Capture the cell that displays the provided text and extract its (X, Y) central coordinate. 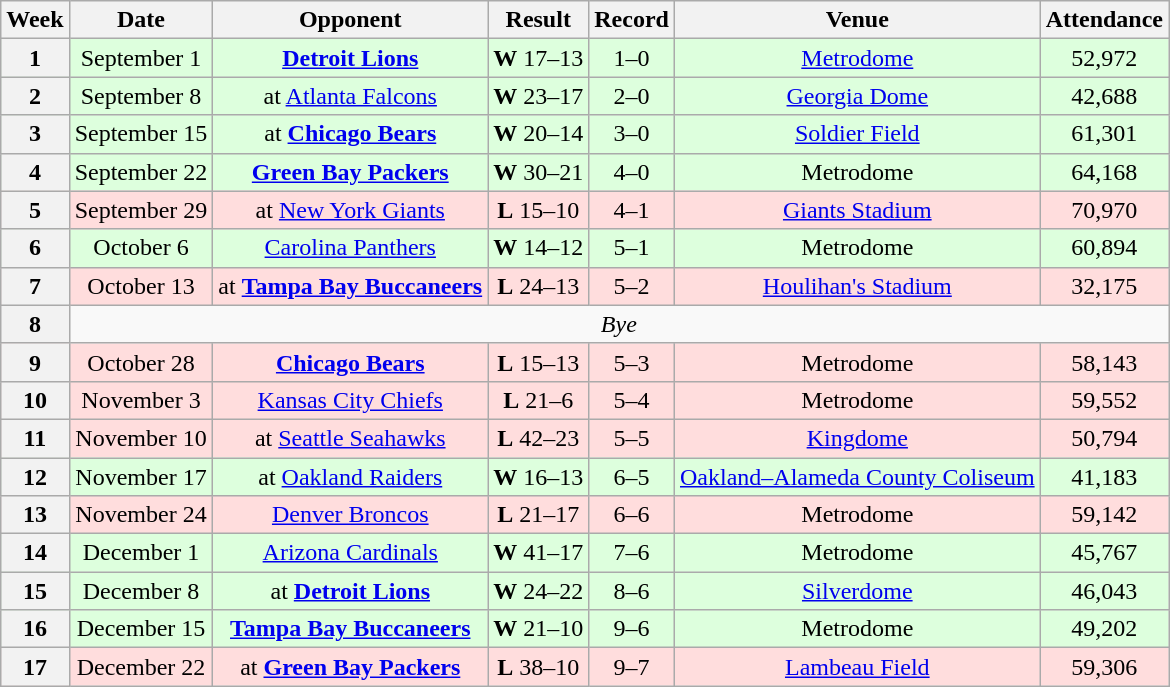
58,143 (1104, 362)
Carolina Panthers (350, 248)
Attendance (1104, 20)
64,168 (1104, 172)
59,552 (1104, 400)
at Chicago Bears (350, 134)
Soldier Field (857, 134)
December 22 (141, 667)
1–0 (632, 58)
November 10 (141, 438)
6–6 (632, 515)
5 (35, 210)
Giants Stadium (857, 210)
September 22 (141, 172)
41,183 (1104, 477)
W 23–17 (538, 96)
November 3 (141, 400)
13 (35, 515)
W 17–13 (538, 58)
5–1 (632, 248)
7 (35, 286)
4–0 (632, 172)
45,767 (1104, 553)
October 6 (141, 248)
Week (35, 20)
Georgia Dome (857, 96)
October 13 (141, 286)
9–6 (632, 629)
59,306 (1104, 667)
5–4 (632, 400)
W 41–17 (538, 553)
1 (35, 58)
W 24–22 (538, 591)
at Detroit Lions (350, 591)
Denver Broncos (350, 515)
September 15 (141, 134)
W 30–21 (538, 172)
L 15–13 (538, 362)
September 1 (141, 58)
Detroit Lions (350, 58)
9 (35, 362)
L 24–13 (538, 286)
December 8 (141, 591)
9–7 (632, 667)
September 8 (141, 96)
L 38–10 (538, 667)
September 29 (141, 210)
Houlihan's Stadium (857, 286)
52,972 (1104, 58)
W 21–10 (538, 629)
W 16–13 (538, 477)
61,301 (1104, 134)
at Oakland Raiders (350, 477)
4–1 (632, 210)
46,043 (1104, 591)
December 15 (141, 629)
L 21–6 (538, 400)
2 (35, 96)
Arizona Cardinals (350, 553)
Oakland–Alameda County Coliseum (857, 477)
at Tampa Bay Buccaneers (350, 286)
at Green Bay Packers (350, 667)
November 17 (141, 477)
3 (35, 134)
7–6 (632, 553)
12 (35, 477)
Tampa Bay Buccaneers (350, 629)
Date (141, 20)
November 24 (141, 515)
W 14–12 (538, 248)
December 1 (141, 553)
at Atlanta Falcons (350, 96)
8 (35, 324)
49,202 (1104, 629)
50,794 (1104, 438)
W 20–14 (538, 134)
Result (538, 20)
Opponent (350, 20)
6–5 (632, 477)
October 28 (141, 362)
5–3 (632, 362)
2–0 (632, 96)
60,894 (1104, 248)
5–2 (632, 286)
16 (35, 629)
Venue (857, 20)
6 (35, 248)
Silverdome (857, 591)
L 42–23 (538, 438)
59,142 (1104, 515)
Lambeau Field (857, 667)
42,688 (1104, 96)
14 (35, 553)
4 (35, 172)
8–6 (632, 591)
3–0 (632, 134)
Bye (618, 324)
32,175 (1104, 286)
Chicago Bears (350, 362)
Record (632, 20)
L 21–17 (538, 515)
L 15–10 (538, 210)
Kingdome (857, 438)
11 (35, 438)
at New York Giants (350, 210)
at Seattle Seahawks (350, 438)
15 (35, 591)
10 (35, 400)
17 (35, 667)
Kansas City Chiefs (350, 400)
5–5 (632, 438)
Green Bay Packers (350, 172)
70,970 (1104, 210)
